Return the (X, Y) coordinate for the center point of the cell that contains the specified text.  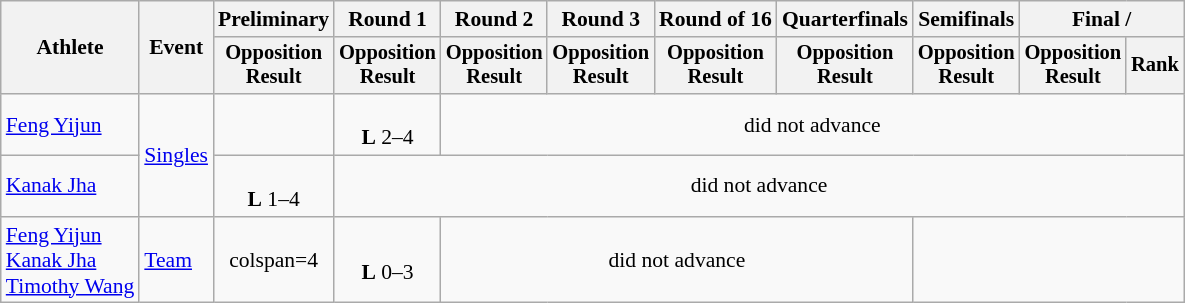
L 2–4 (388, 124)
Round 2 (494, 19)
Round of 16 (716, 19)
Kanak Jha (70, 186)
Event (176, 48)
Singles (176, 155)
Feng Yijun (70, 124)
Round 3 (600, 19)
Semifinals (966, 19)
Rank (1155, 66)
Athlete (70, 48)
Preliminary (274, 19)
Quarterfinals (845, 19)
Round 1 (388, 19)
L 1–4 (274, 186)
Final / (1102, 19)
